Return the (X, Y) coordinate for the center point of the cell that contains the specified text.  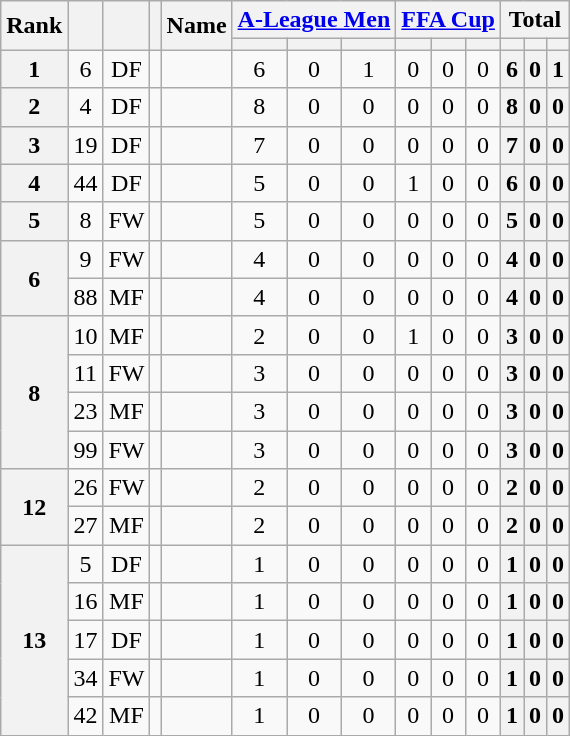
27 (86, 526)
34 (86, 678)
88 (86, 297)
26 (86, 488)
9 (86, 259)
A-League Men (314, 20)
12 (34, 507)
10 (86, 335)
44 (86, 183)
Rank (34, 26)
11 (86, 373)
Name (196, 26)
Total (534, 20)
FFA Cup (448, 20)
42 (86, 716)
16 (86, 602)
19 (86, 145)
13 (34, 640)
23 (86, 411)
99 (86, 449)
17 (86, 640)
